For the text-containing cell, return its midpoint in (X, Y) coordinate format. 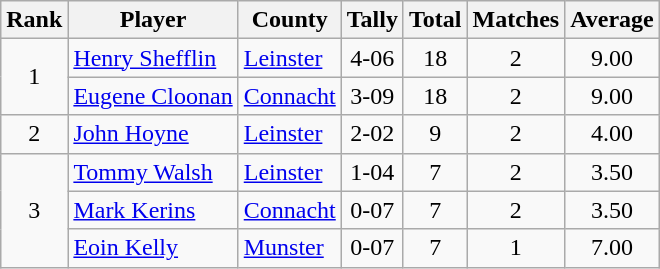
1-04 (372, 172)
John Hoyne (153, 134)
Player (153, 20)
4-06 (372, 58)
3 (34, 210)
4.00 (612, 134)
Mark Kerins (153, 210)
2-02 (372, 134)
Eugene Cloonan (153, 96)
Rank (34, 20)
Munster (290, 248)
9 (435, 134)
Henry Shefflin (153, 58)
Tommy Walsh (153, 172)
Total (435, 20)
Matches (516, 20)
Tally (372, 20)
Eoin Kelly (153, 248)
County (290, 20)
3-09 (372, 96)
Average (612, 20)
7.00 (612, 248)
